Determine the (x, y) coordinate at the center of the cell enclosing the given text.  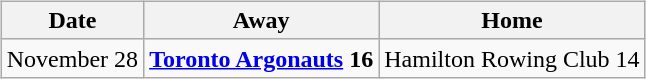
Away (262, 20)
Date (72, 20)
Toronto Argonauts 16 (262, 58)
November 28 (72, 58)
Hamilton Rowing Club 14 (512, 58)
Home (512, 20)
